Provide the (x, y) coordinate of the cell's center where the given text is located.  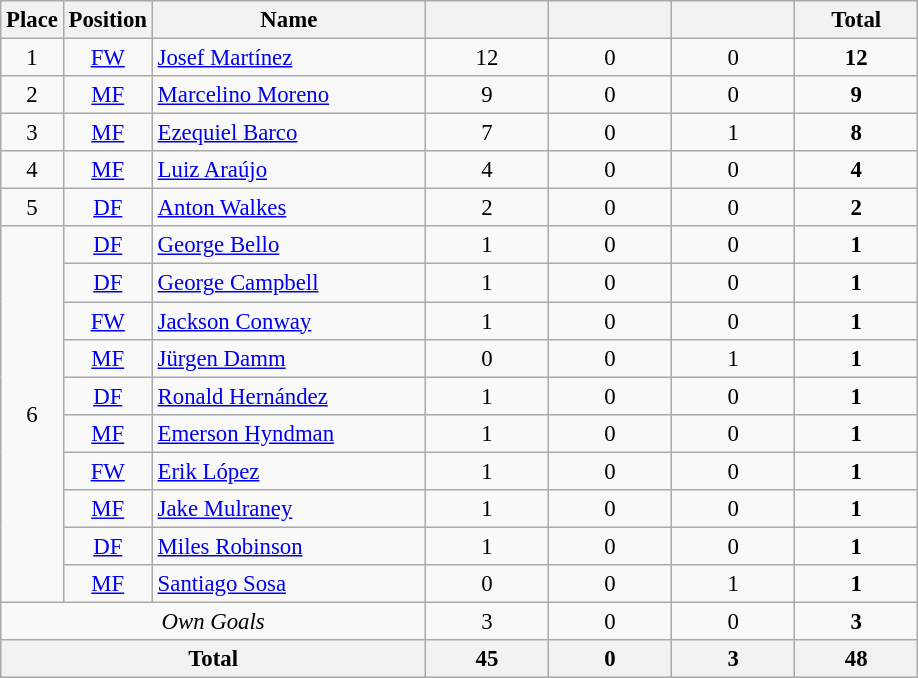
George Bello (288, 245)
5 (32, 208)
Josef Martínez (288, 58)
Place (32, 20)
Miles Robinson (288, 546)
Jürgen Damm (288, 358)
6 (32, 414)
45 (486, 659)
Jackson Conway (288, 321)
8 (856, 133)
Ronald Hernández (288, 396)
Anton Walkes (288, 208)
Marcelino Moreno (288, 95)
Jake Mulraney (288, 509)
Own Goals (214, 621)
Emerson Hyndman (288, 433)
George Campbell (288, 283)
Name (288, 20)
Luiz Araújo (288, 170)
Ezequiel Barco (288, 133)
48 (856, 659)
Erik López (288, 471)
Position (108, 20)
Santiago Sosa (288, 584)
7 (486, 133)
